Return [X, Y] of the center of cell containing provided text 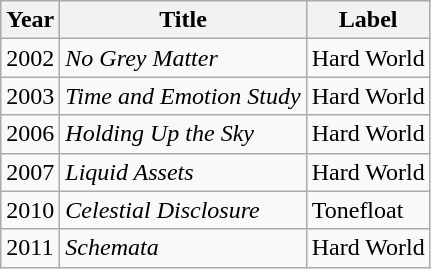
No Grey Matter [183, 58]
Time and Emotion Study [183, 96]
Holding Up the Sky [183, 134]
Celestial Disclosure [183, 210]
2011 [30, 248]
2010 [30, 210]
Title [183, 20]
Schemata [183, 248]
2003 [30, 96]
Label [368, 20]
Liquid Assets [183, 172]
Year [30, 20]
Tonefloat [368, 210]
2006 [30, 134]
2002 [30, 58]
2007 [30, 172]
